Identify which cell holds the provided text, then report its (X, Y) central coordinate. 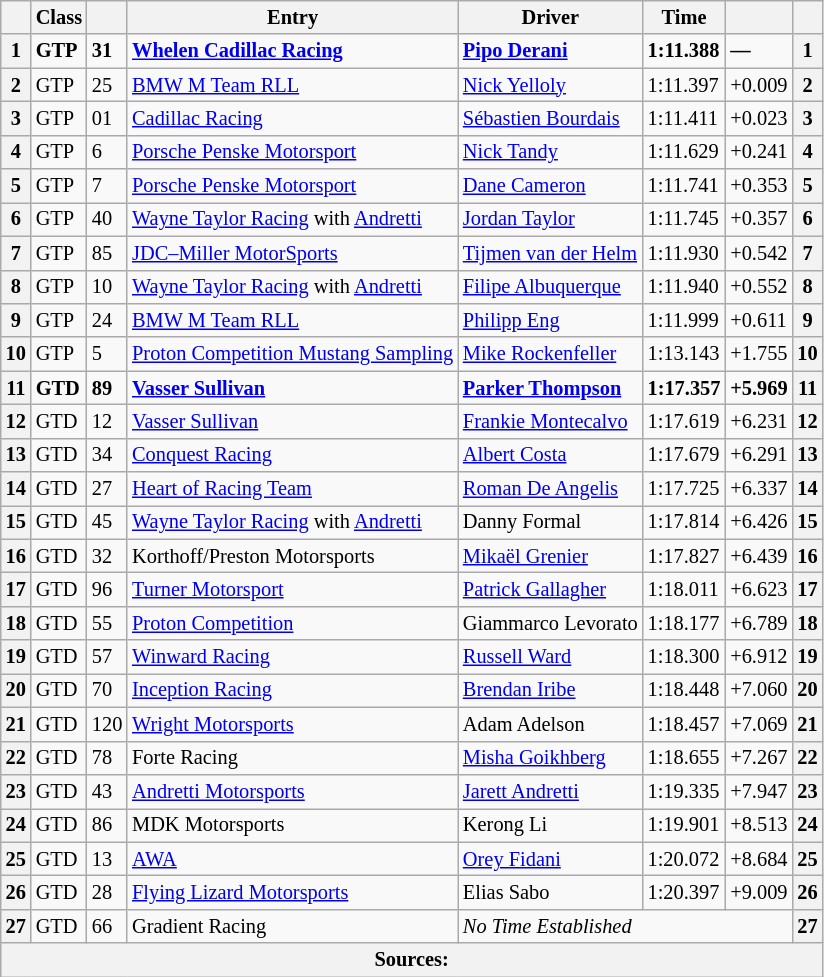
+0.241 (758, 152)
1:17.814 (684, 522)
+0.023 (758, 118)
Sources: (412, 960)
+1.755 (758, 354)
+8.513 (758, 825)
45 (107, 522)
78 (107, 758)
Class (59, 17)
01 (107, 118)
1:11.388 (684, 51)
+5.969 (758, 388)
32 (107, 556)
1:11.741 (684, 186)
1:20.397 (684, 892)
31 (107, 51)
1:17.357 (684, 388)
Adam Adelson (550, 724)
Andretti Motorsports (292, 791)
+0.611 (758, 320)
1:11.629 (684, 152)
1:13.143 (684, 354)
+6.231 (758, 421)
Proton Competition (292, 623)
1:17.619 (684, 421)
28 (107, 892)
1:11.411 (684, 118)
1:19.901 (684, 825)
Korthoff/Preston Motorsports (292, 556)
Entry (292, 17)
JDC–Miller MotorSports (292, 253)
Pipo Derani (550, 51)
1:11.999 (684, 320)
Conquest Racing (292, 455)
1:18.448 (684, 690)
+9.009 (758, 892)
AWA (292, 859)
57 (107, 657)
+7.267 (758, 758)
+8.684 (758, 859)
Misha Goikhberg (550, 758)
— (758, 51)
Brendan Iribe (550, 690)
Cadillac Racing (292, 118)
Inception Racing (292, 690)
1:20.072 (684, 859)
86 (107, 825)
+0.009 (758, 85)
34 (107, 455)
Giammarco Levorato (550, 623)
+0.552 (758, 287)
Elias Sabo (550, 892)
Proton Competition Mustang Sampling (292, 354)
+6.439 (758, 556)
Albert Costa (550, 455)
Mike Rockenfeller (550, 354)
+6.426 (758, 522)
+6.912 (758, 657)
Winward Racing (292, 657)
Danny Formal (550, 522)
43 (107, 791)
1:17.827 (684, 556)
+6.291 (758, 455)
Mikaël Grenier (550, 556)
70 (107, 690)
Jordan Taylor (550, 219)
1:18.457 (684, 724)
Russell Ward (550, 657)
Time (684, 17)
40 (107, 219)
1:11.745 (684, 219)
1:19.335 (684, 791)
+6.623 (758, 589)
Kerong Li (550, 825)
Frankie Montecalvo (550, 421)
Orey Fidani (550, 859)
MDK Motorsports (292, 825)
1:18.177 (684, 623)
1:11.930 (684, 253)
Gradient Racing (292, 926)
55 (107, 623)
1:11.397 (684, 85)
1:18.011 (684, 589)
1:18.300 (684, 657)
Roman De Angelis (550, 489)
+0.542 (758, 253)
120 (107, 724)
Forte Racing (292, 758)
+6.337 (758, 489)
89 (107, 388)
Dane Cameron (550, 186)
+7.947 (758, 791)
66 (107, 926)
Tijmen van der Helm (550, 253)
Turner Motorsport (292, 589)
Nick Tandy (550, 152)
+7.060 (758, 690)
Heart of Racing Team (292, 489)
Patrick Gallagher (550, 589)
+0.357 (758, 219)
85 (107, 253)
96 (107, 589)
Flying Lizard Motorsports (292, 892)
Wright Motorsports (292, 724)
1:17.725 (684, 489)
1:17.679 (684, 455)
No Time Established (626, 926)
Jarett Andretti (550, 791)
1:11.940 (684, 287)
Driver (550, 17)
+0.353 (758, 186)
Philipp Eng (550, 320)
+7.069 (758, 724)
1:18.655 (684, 758)
+6.789 (758, 623)
Whelen Cadillac Racing (292, 51)
Parker Thompson (550, 388)
Nick Yelloly (550, 85)
Sébastien Bourdais (550, 118)
Filipe Albuquerque (550, 287)
